Extract the (x, y) coordinate from the center of the cell holding the provided text.  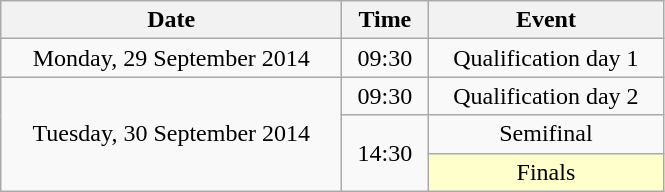
Monday, 29 September 2014 (172, 58)
Finals (546, 172)
Event (546, 20)
Date (172, 20)
Tuesday, 30 September 2014 (172, 134)
14:30 (385, 153)
Qualification day 2 (546, 96)
Qualification day 1 (546, 58)
Semifinal (546, 134)
Time (385, 20)
